Scan for the cell matching the given text and deliver its [X, Y] coordinate at center. 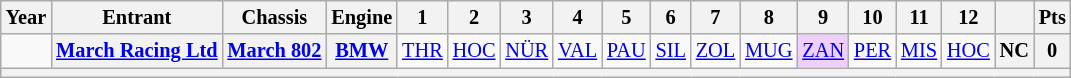
SIL [671, 51]
12 [968, 17]
BMW [362, 51]
Entrant [136, 17]
MUG [768, 51]
PAU [626, 51]
THR [422, 51]
March 802 [274, 51]
1 [422, 17]
NC [1014, 51]
6 [671, 17]
VAL [578, 51]
Engine [362, 17]
4 [578, 17]
ZAN [823, 51]
10 [872, 17]
Chassis [274, 17]
PER [872, 51]
8 [768, 17]
Year [26, 17]
ZOL [716, 51]
0 [1052, 51]
Pts [1052, 17]
March Racing Ltd [136, 51]
9 [823, 17]
11 [919, 17]
7 [716, 17]
5 [626, 17]
2 [474, 17]
3 [526, 17]
MIS [919, 51]
NÜR [526, 51]
